Find where the given text appears and provide that cell's center as [x, y] coordinate. 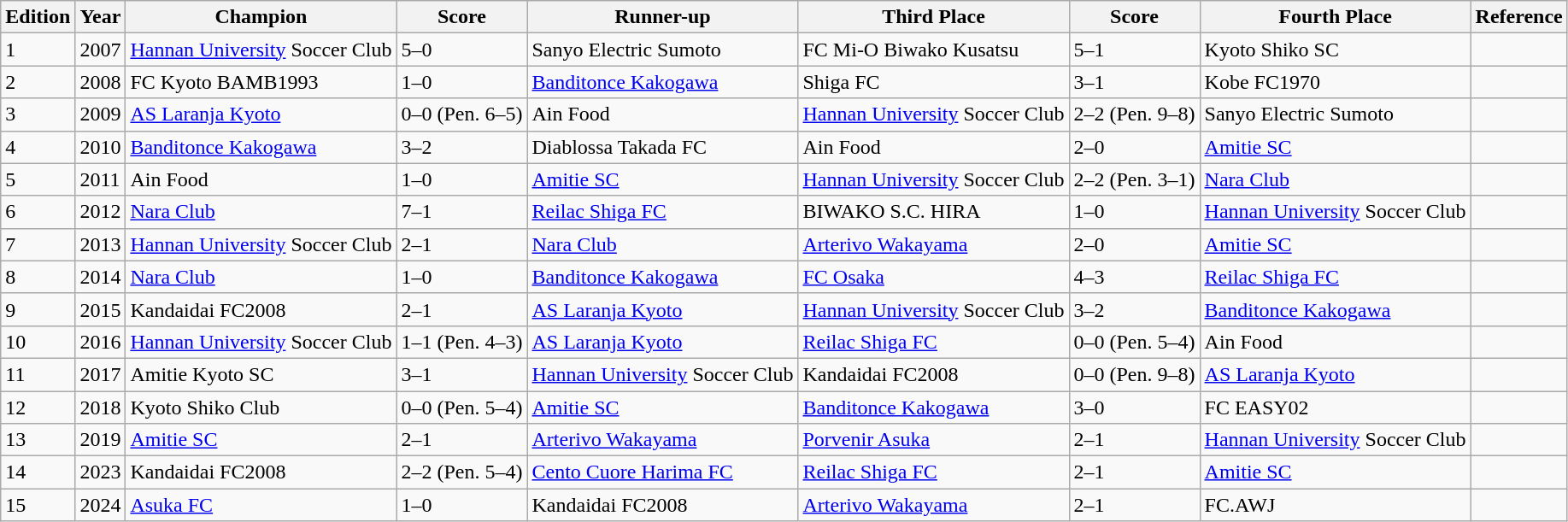
FC Osaka [933, 277]
13 [38, 440]
2013 [101, 244]
15 [38, 505]
Fourth Place [1335, 17]
Runner-up [663, 17]
FC Mi-O Biwako Kusatsu [933, 50]
FC Kyoto BAMB1993 [261, 82]
Third Place [933, 17]
5 [38, 179]
12 [38, 408]
FC EASY02 [1335, 408]
2–2 (Pen. 5–4) [461, 472]
7 [38, 244]
Year [101, 17]
14 [38, 472]
2017 [101, 374]
2011 [101, 179]
9 [38, 309]
5–1 [1135, 50]
4–3 [1135, 277]
BIWAKO S.C. HIRA [933, 212]
3–0 [1135, 408]
Kyoto Shiko SC [1335, 50]
2024 [101, 505]
2 [38, 82]
0–0 (Pen. 6–5) [461, 114]
Kobe FC1970 [1335, 82]
10 [38, 342]
Kyoto Shiko Club [261, 408]
2012 [101, 212]
8 [38, 277]
2016 [101, 342]
2023 [101, 472]
6 [38, 212]
2010 [101, 147]
7–1 [461, 212]
0–0 (Pen. 9–8) [1135, 374]
2018 [101, 408]
Cento Cuore Harima FC [663, 472]
FC.AWJ [1335, 505]
5–0 [461, 50]
Shiga FC [933, 82]
2014 [101, 277]
2008 [101, 82]
Reference [1519, 17]
1 [38, 50]
Amitie Kyoto SC [261, 374]
3 [38, 114]
Edition [38, 17]
2009 [101, 114]
1–1 (Pen. 4–3) [461, 342]
Asuka FC [261, 505]
Champion [261, 17]
2015 [101, 309]
2019 [101, 440]
4 [38, 147]
Porvenir Asuka [933, 440]
2007 [101, 50]
11 [38, 374]
Diablossa Takada FC [663, 147]
2–2 (Pen. 3–1) [1135, 179]
2–2 (Pen. 9–8) [1135, 114]
